Search for the cell housing the specified text and yield its (X, Y) center coordinate. 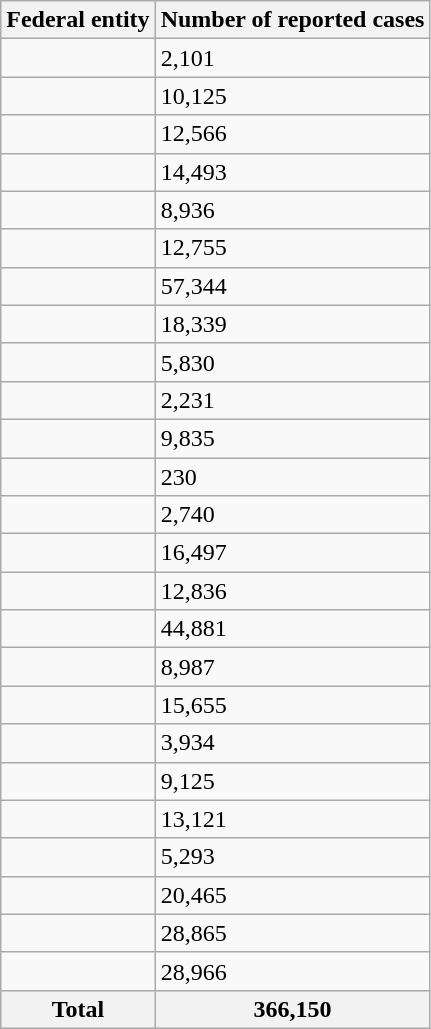
2,231 (292, 400)
Federal entity (78, 20)
9,835 (292, 438)
12,836 (292, 591)
2,740 (292, 515)
13,121 (292, 819)
9,125 (292, 781)
366,150 (292, 1009)
230 (292, 477)
10,125 (292, 96)
44,881 (292, 629)
28,865 (292, 933)
12,566 (292, 134)
8,936 (292, 210)
18,339 (292, 324)
5,830 (292, 362)
57,344 (292, 286)
15,655 (292, 705)
14,493 (292, 172)
16,497 (292, 553)
8,987 (292, 667)
28,966 (292, 971)
2,101 (292, 58)
3,934 (292, 743)
Number of reported cases (292, 20)
Total (78, 1009)
12,755 (292, 248)
5,293 (292, 857)
20,465 (292, 895)
